Identify which cell holds the provided text, then report its [x, y] central coordinate. 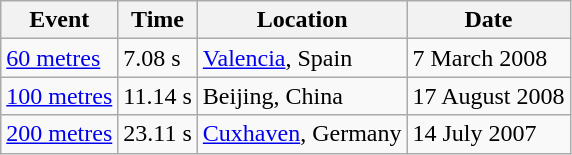
Time [158, 20]
Event [60, 20]
14 July 2007 [488, 134]
Beijing, China [302, 96]
100 metres [60, 96]
200 metres [60, 134]
Date [488, 20]
7.08 s [158, 58]
60 metres [60, 58]
11.14 s [158, 96]
Cuxhaven, Germany [302, 134]
Location [302, 20]
7 March 2008 [488, 58]
23.11 s [158, 134]
17 August 2008 [488, 96]
Valencia, Spain [302, 58]
